Capture the cell that displays the provided text and extract its (X, Y) central coordinate. 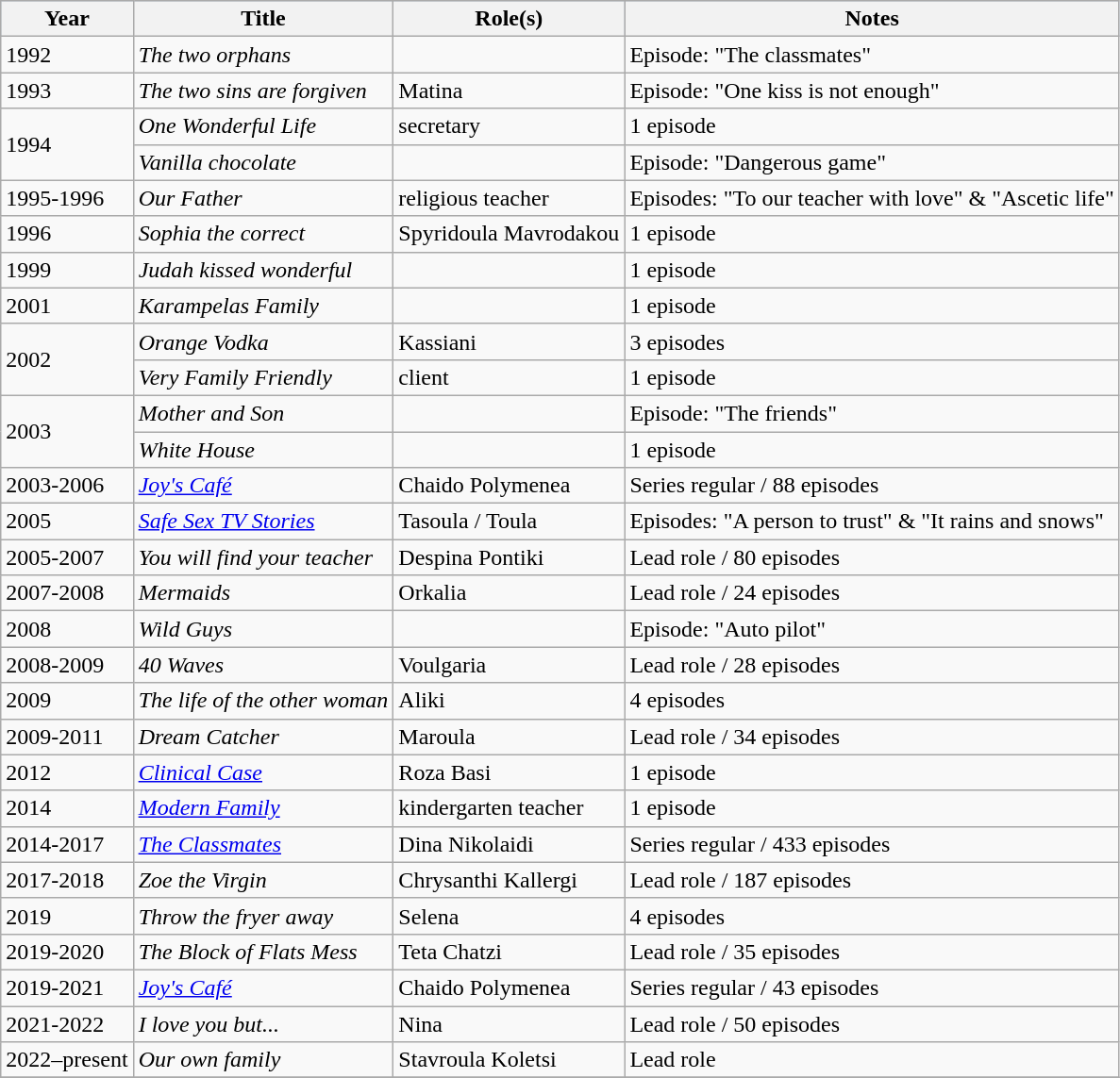
Karampelas Family (263, 306)
Zoe the Virgin (263, 880)
Episodes: "To our teacher with love" & "Ascetic life" (872, 198)
Kassiani (510, 341)
Spyridoula Mavrodakou (510, 234)
Mother and Son (263, 413)
1993 (67, 91)
Our own family (263, 1060)
3 episodes (872, 341)
Orange Vodka (263, 341)
2008-2009 (67, 665)
2008 (67, 629)
I love you but... (263, 1023)
Orkalia (510, 593)
Very Family Friendly (263, 377)
secretary (510, 126)
Dream Catcher (263, 737)
1994 (67, 144)
Nina (510, 1023)
You will find your teacher (263, 557)
Series regular / 88 episodes (872, 486)
Episode: "Auto pilot" (872, 629)
Episode: "The friends" (872, 413)
Maroula (510, 737)
Wild Guys (263, 629)
2022–present (67, 1060)
Judah kissed wonderful (263, 270)
Lead role / 28 episodes (872, 665)
The two sins are forgiven (263, 91)
Episode: "One kiss is not enough" (872, 91)
Clinical Case (263, 772)
Lead role / 50 episodes (872, 1023)
1996 (67, 234)
Episode: "The classmates" (872, 55)
2017-2018 (67, 880)
2009 (67, 701)
1999 (67, 270)
2007-2008 (67, 593)
kindergarten teacher (510, 808)
Lead role / 35 episodes (872, 952)
Matina (510, 91)
2019-2020 (67, 952)
Teta Chatzi (510, 952)
Tasoula / Toula (510, 522)
2019 (67, 916)
Lead role (872, 1060)
The Classmates (263, 844)
Roza Basi (510, 772)
Despina Pontiki (510, 557)
One Wonderful Life (263, 126)
Series regular / 43 episodes (872, 987)
2003-2006 (67, 486)
Dina Nikolaidi (510, 844)
The two orphans (263, 55)
2005 (67, 522)
Mermaids (263, 593)
Throw the fryer away (263, 916)
Role(s) (510, 19)
Series regular / 433 episodes (872, 844)
Our Father (263, 198)
Safe Sex TV Stories (263, 522)
1992 (67, 55)
Modern Family (263, 808)
Lead role / 187 episodes (872, 880)
Year (67, 19)
Notes (872, 19)
2012 (67, 772)
religious teacher (510, 198)
2001 (67, 306)
Lead role / 34 episodes (872, 737)
40 Waves (263, 665)
Chrysanthi Kallergi (510, 880)
2014-2017 (67, 844)
Sophia the correct (263, 234)
The Block of Flats Mess (263, 952)
The life of the other woman (263, 701)
2019-2021 (67, 987)
2002 (67, 359)
Title (263, 19)
Episode: "Dangerous game" (872, 162)
Voulgaria (510, 665)
2005-2007 (67, 557)
2014 (67, 808)
Stavroula Koletsi (510, 1060)
Aliki (510, 701)
2021-2022 (67, 1023)
Lead role / 80 episodes (872, 557)
2009-2011 (67, 737)
2003 (67, 431)
client (510, 377)
Selena (510, 916)
1995-1996 (67, 198)
Lead role / 24 episodes (872, 593)
White House (263, 450)
Episodes: "A person to trust" & "It rains and snows" (872, 522)
Vanilla chocolate (263, 162)
